Detect which cell encompasses the target text, then output its (x, y) center coordinate. 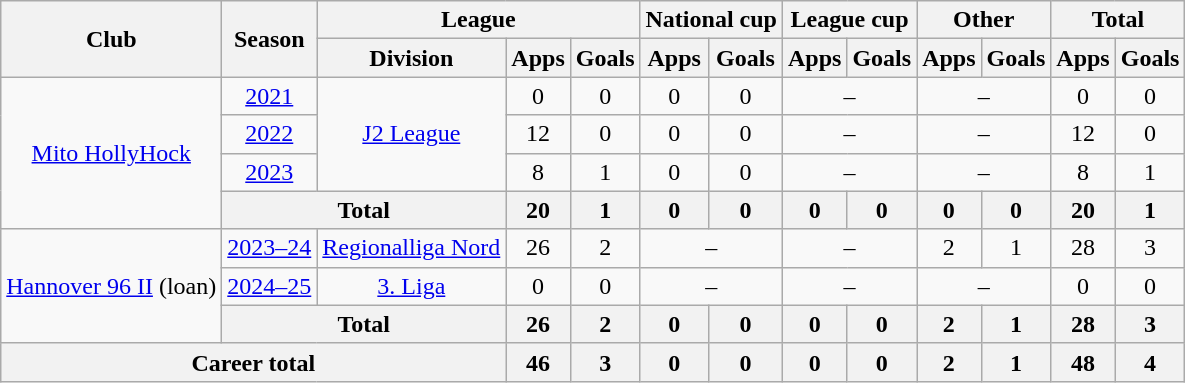
2021 (270, 96)
Mito HollyHock (112, 153)
2024–25 (270, 286)
4 (1150, 362)
Season (270, 39)
2022 (270, 134)
J2 League (412, 134)
Other (984, 20)
League (478, 20)
48 (1083, 362)
Hannover 96 II (loan) (112, 286)
League cup (849, 20)
2023–24 (270, 248)
Division (412, 58)
Club (112, 39)
Career total (254, 362)
46 (538, 362)
National cup (711, 20)
3. Liga (412, 286)
Regionalliga Nord (412, 248)
2023 (270, 172)
